For the text-containing cell, return its midpoint in (X, Y) coordinate format. 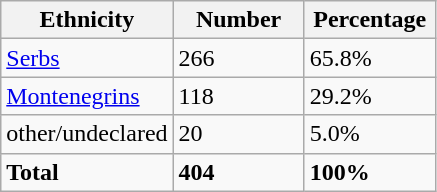
Serbs (87, 58)
other/undeclared (87, 134)
20 (238, 134)
Number (238, 20)
Ethnicity (87, 20)
Total (87, 172)
Percentage (370, 20)
118 (238, 96)
266 (238, 58)
Montenegrins (87, 96)
29.2% (370, 96)
100% (370, 172)
404 (238, 172)
5.0% (370, 134)
65.8% (370, 58)
